Identify which cell holds the provided text, then report its (x, y) central coordinate. 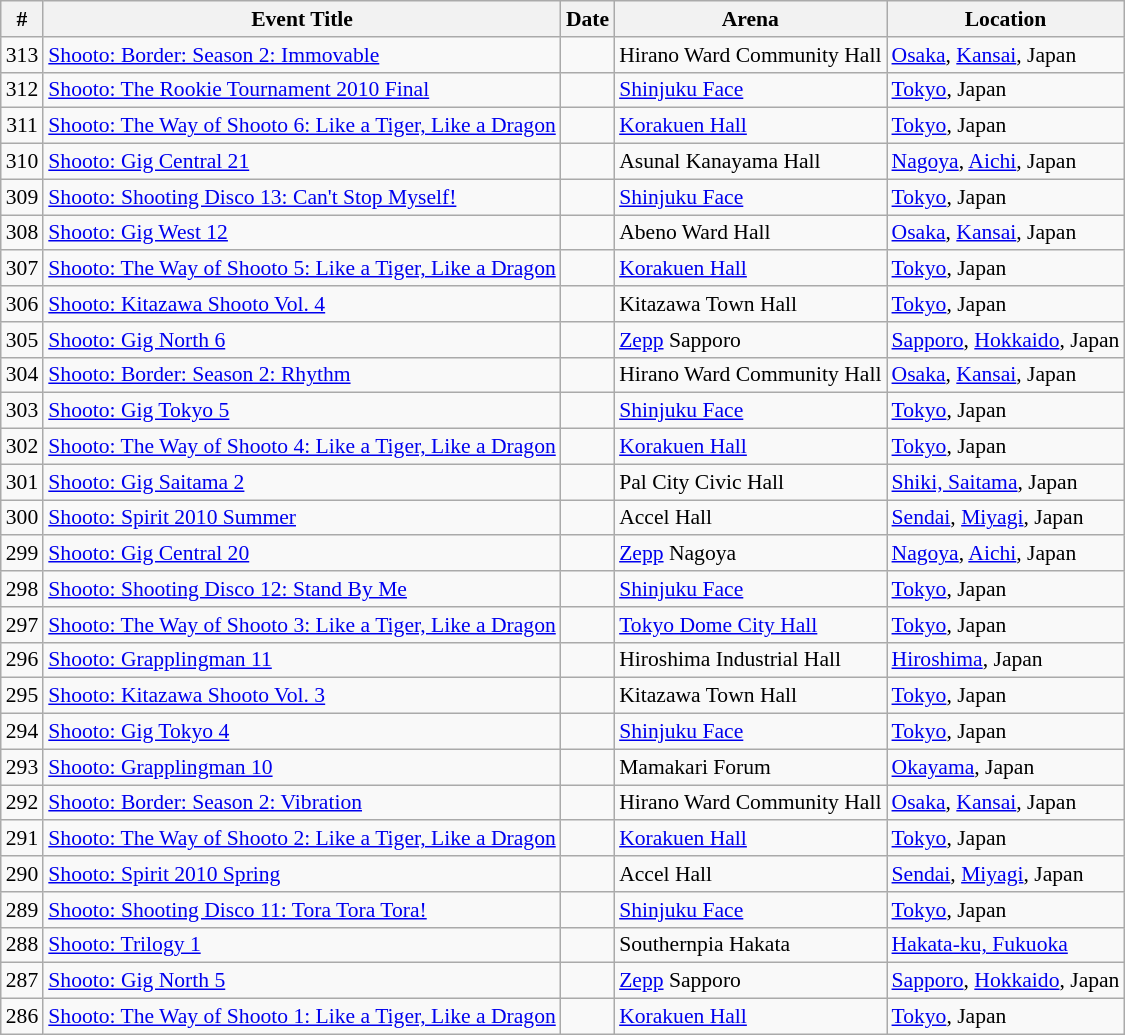
Shooto: Kitazawa Shooto Vol. 3 (302, 696)
Pal City Civic Hall (750, 482)
Shooto: The Way of Shooto 5: Like a Tiger, Like a Dragon (302, 269)
Shiki, Saitama, Japan (1005, 482)
Hiroshima Industrial Hall (750, 660)
Shooto: Gig Tokyo 5 (302, 411)
311 (22, 126)
Shooto: The Way of Shooto 3: Like a Tiger, Like a Dragon (302, 625)
299 (22, 554)
Shooto: Gig Saitama 2 (302, 482)
Asunal Kanayama Hall (750, 162)
301 (22, 482)
Shooto: Kitazawa Shooto Vol. 4 (302, 304)
298 (22, 589)
Location (1005, 19)
307 (22, 269)
Shooto: Gig North 5 (302, 981)
310 (22, 162)
302 (22, 447)
Shooto: Gig Central 21 (302, 162)
Shooto: The Way of Shooto 1: Like a Tiger, Like a Dragon (302, 1017)
297 (22, 625)
Event Title (302, 19)
Shooto: Gig North 6 (302, 340)
290 (22, 874)
287 (22, 981)
Shooto: Border: Season 2: Immovable (302, 55)
289 (22, 910)
303 (22, 411)
Shooto: The Way of Shooto 2: Like a Tiger, Like a Dragon (302, 839)
Shooto: Border: Season 2: Rhythm (302, 375)
Shooto: Spirit 2010 Spring (302, 874)
Hiroshima, Japan (1005, 660)
# (22, 19)
305 (22, 340)
Shooto: Gig West 12 (302, 233)
308 (22, 233)
Shooto: Gig Tokyo 4 (302, 732)
304 (22, 375)
Zepp Nagoya (750, 554)
288 (22, 945)
Shooto: Grapplingman 11 (302, 660)
291 (22, 839)
Shooto: Grapplingman 10 (302, 767)
Shooto: Border: Season 2: Vibration (302, 803)
Southernpia Hakata (750, 945)
Shooto: Trilogy 1 (302, 945)
296 (22, 660)
Date (588, 19)
292 (22, 803)
Shooto: The Way of Shooto 6: Like a Tiger, Like a Dragon (302, 126)
Arena (750, 19)
Shooto: Shooting Disco 11: Tora Tora Tora! (302, 910)
Shooto: Gig Central 20 (302, 554)
313 (22, 55)
Tokyo Dome City Hall (750, 625)
Shooto: The Rookie Tournament 2010 Final (302, 90)
306 (22, 304)
286 (22, 1017)
Shooto: Spirit 2010 Summer (302, 518)
300 (22, 518)
Abeno Ward Hall (750, 233)
312 (22, 90)
309 (22, 197)
295 (22, 696)
Shooto: The Way of Shooto 4: Like a Tiger, Like a Dragon (302, 447)
Hakata-ku, Fukuoka (1005, 945)
Shooto: Shooting Disco 12: Stand By Me (302, 589)
293 (22, 767)
294 (22, 732)
Mamakari Forum (750, 767)
Okayama, Japan (1005, 767)
Shooto: Shooting Disco 13: Can't Stop Myself! (302, 197)
